Pinpoint the cell where the given text exists, returning its (X, Y) midpoint coordinate. 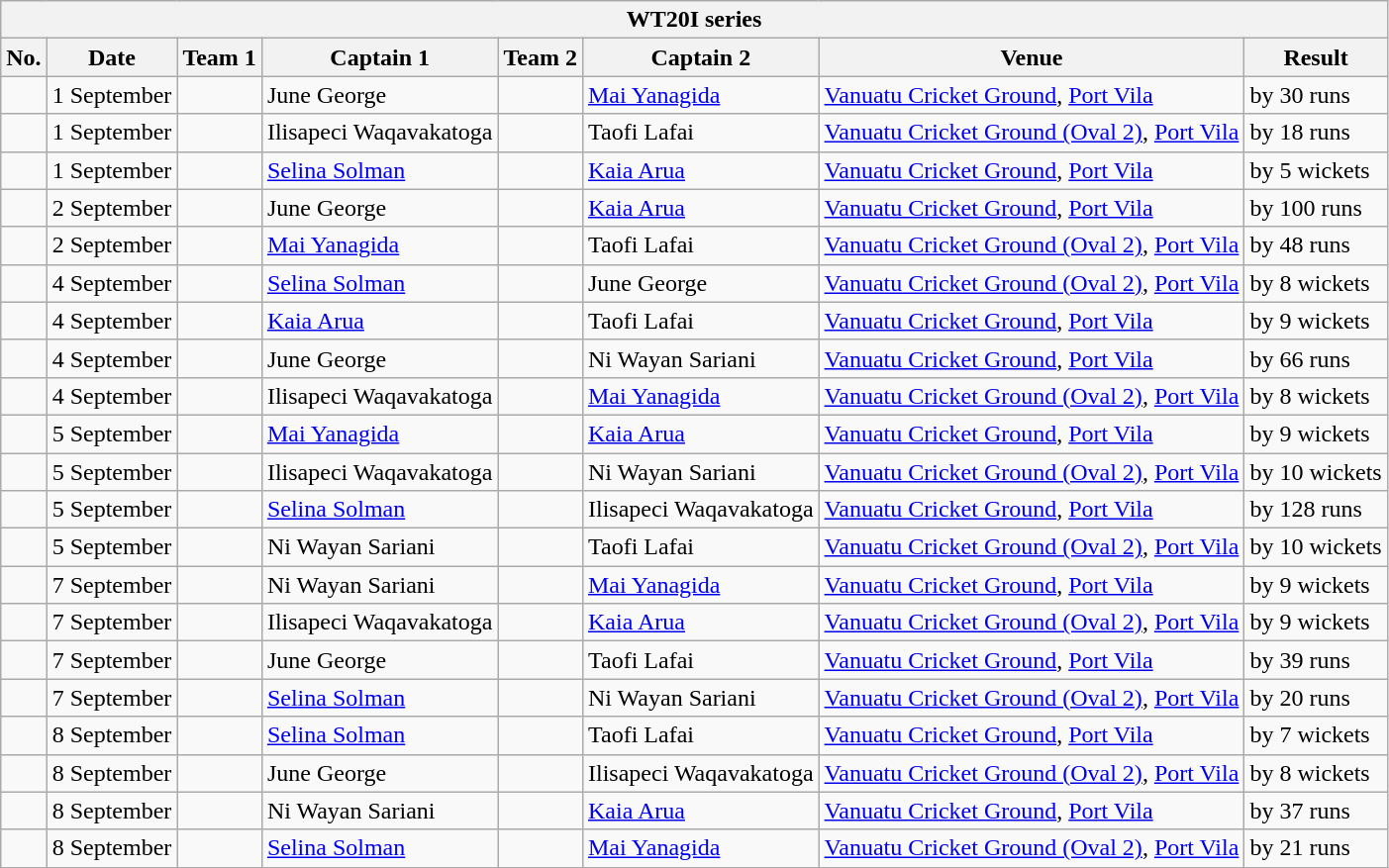
by 18 runs (1316, 133)
Team 2 (541, 57)
by 7 wickets (1316, 735)
Team 1 (220, 57)
by 37 runs (1316, 811)
Captain 2 (701, 57)
by 5 wickets (1316, 170)
by 128 runs (1316, 510)
Date (112, 57)
by 39 runs (1316, 660)
by 20 runs (1316, 698)
by 21 runs (1316, 848)
by 100 runs (1316, 208)
Venue (1032, 57)
Captain 1 (380, 57)
by 48 runs (1316, 245)
Result (1316, 57)
by 66 runs (1316, 358)
WT20I series (694, 20)
by 30 runs (1316, 95)
No. (24, 57)
